Determine the [X, Y] coordinate at the center of the cell enclosing the given text.  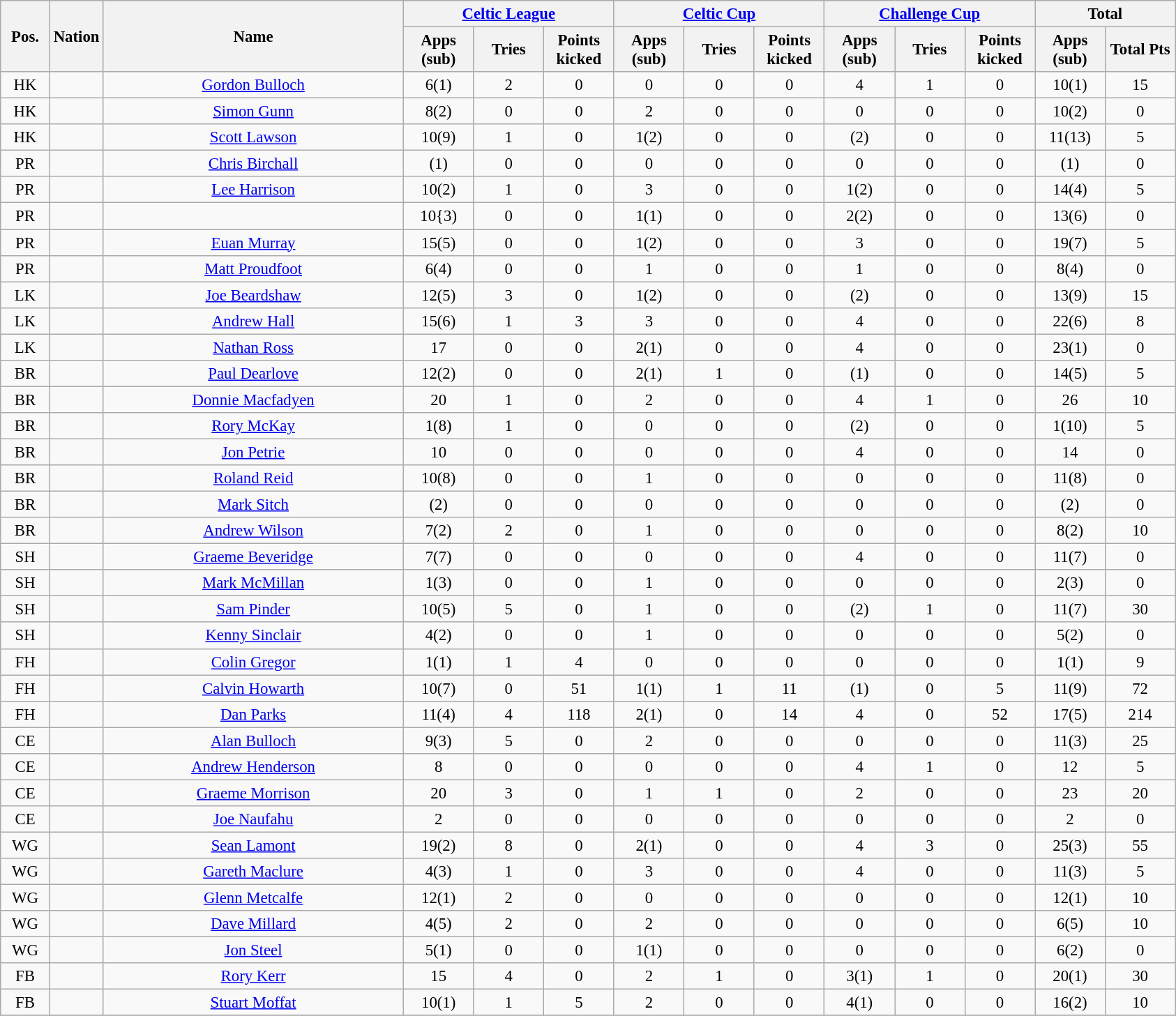
4(1) [859, 1003]
19(2) [438, 845]
22(6) [1070, 321]
12(5) [438, 295]
7(2) [438, 531]
Lee Harrison [254, 190]
19(7) [1070, 243]
Dan Parks [254, 714]
5(1) [438, 950]
Sam Pinder [254, 609]
Total Pts [1140, 50]
118 [579, 714]
51 [579, 688]
12(2) [438, 374]
Rory Kerr [254, 976]
4(5) [438, 924]
10(8) [438, 478]
26 [1070, 400]
1(10) [1070, 426]
17 [438, 347]
Scott Lawson [254, 137]
13(6) [1070, 216]
Chris Birchall [254, 164]
Rory McKay [254, 426]
5(2) [1070, 636]
Donnie Macfadyen [254, 400]
72 [1140, 688]
Calvin Howarth [254, 688]
Graeme Morrison [254, 793]
9 [1140, 662]
4(3) [438, 872]
25(3) [1070, 845]
3(1) [859, 976]
10(9) [438, 137]
Andrew Henderson [254, 767]
Mark McMillan [254, 583]
10(5) [438, 609]
6(2) [1070, 950]
11(8) [1070, 478]
4(2) [438, 636]
16(2) [1070, 1003]
Glenn Metcalfe [254, 898]
1(3) [438, 583]
Total [1105, 14]
Challenge Cup [930, 14]
Alan Bulloch [254, 741]
Euan Murray [254, 243]
Matt Proudfoot [254, 268]
Pos. [25, 36]
23(1) [1070, 347]
Dave Millard [254, 924]
25 [1140, 741]
8(4) [1070, 268]
Colin Gregor [254, 662]
15(5) [438, 243]
Andrew Wilson [254, 531]
10{3) [438, 216]
Gordon Bulloch [254, 85]
Simon Gunn [254, 112]
Nation [76, 36]
Name [254, 36]
214 [1140, 714]
Celtic League [508, 14]
Joe Beardshaw [254, 295]
Celtic Cup [719, 14]
14(5) [1070, 374]
Sean Lamont [254, 845]
Jon Petrie [254, 452]
6(5) [1070, 924]
Gareth Maclure [254, 872]
Joe Naufahu [254, 819]
12 [1070, 767]
9(3) [438, 741]
Paul Dearlove [254, 374]
6(4) [438, 268]
2(3) [1070, 583]
Roland Reid [254, 478]
Nathan Ross [254, 347]
11(4) [438, 714]
Graeme Beveridge [254, 557]
Jon Steel [254, 950]
15(6) [438, 321]
Kenny Sinclair [254, 636]
55 [1140, 845]
14(4) [1070, 190]
52 [1000, 714]
13(9) [1070, 295]
Stuart Moffat [254, 1003]
7(7) [438, 557]
23 [1070, 793]
Mark Sitch [254, 505]
10(7) [438, 688]
17(5) [1070, 714]
2(2) [859, 216]
11 [790, 688]
20(1) [1070, 976]
11(13) [1070, 137]
6(1) [438, 85]
Andrew Hall [254, 321]
1(8) [438, 426]
11(9) [1070, 688]
